Determine the (x, y) coordinate at the center of the cell enclosing the given text.  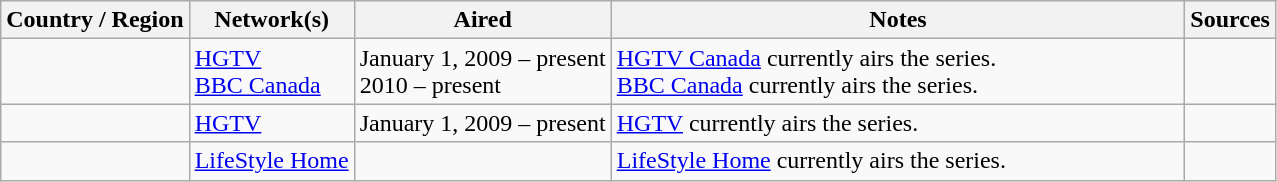
Network(s) (272, 20)
HGTV Canada currently airs the series.BBC Canada currently airs the series. (898, 72)
LifeStyle Home currently airs the series. (898, 161)
Country / Region (95, 20)
Aired (482, 20)
Notes (898, 20)
HGTVBBC Canada (272, 72)
LifeStyle Home (272, 161)
HGTV currently airs the series. (898, 123)
January 1, 2009 – present2010 – present (482, 72)
Sources (1230, 20)
January 1, 2009 – present (482, 123)
HGTV (272, 123)
